Capture the cell that displays the provided text and extract its [X, Y] central coordinate. 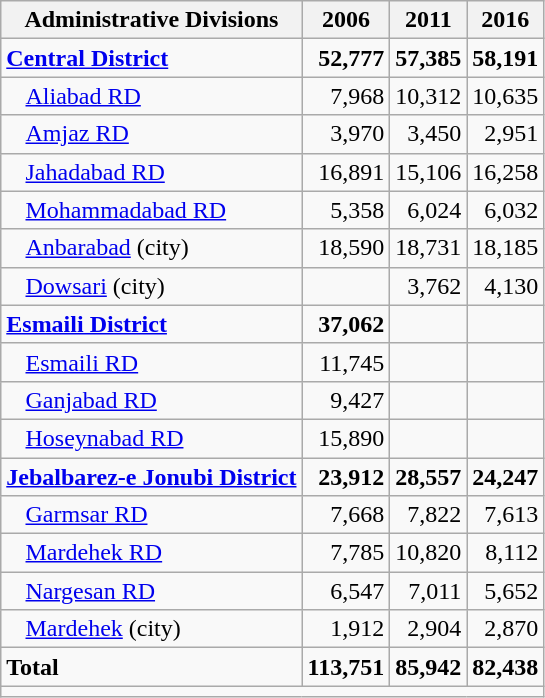
Administrative Divisions [152, 20]
10,312 [428, 96]
2011 [428, 20]
Amjaz RD [152, 134]
Jahadabad RD [152, 172]
23,912 [346, 477]
10,820 [428, 553]
7,668 [346, 515]
7,785 [346, 553]
3,762 [428, 286]
Total [152, 667]
10,635 [506, 96]
Esmaili RD [152, 362]
2,951 [506, 134]
Esmaili District [152, 324]
11,745 [346, 362]
Garmsar RD [152, 515]
7,822 [428, 515]
3,450 [428, 134]
6,547 [346, 591]
Aliabad RD [152, 96]
Mohammadabad RD [152, 210]
Nargesan RD [152, 591]
Hoseynabad RD [152, 438]
7,011 [428, 591]
24,247 [506, 477]
3,970 [346, 134]
7,968 [346, 96]
15,890 [346, 438]
1,912 [346, 629]
18,590 [346, 248]
Ganjabad RD [152, 400]
2006 [346, 20]
Mardehek (city) [152, 629]
Mardehek RD [152, 553]
82,438 [506, 667]
Central District [152, 58]
Anbarabad (city) [152, 248]
2016 [506, 20]
6,024 [428, 210]
16,891 [346, 172]
16,258 [506, 172]
6,032 [506, 210]
9,427 [346, 400]
85,942 [428, 667]
7,613 [506, 515]
57,385 [428, 58]
15,106 [428, 172]
5,652 [506, 591]
Dowsari (city) [152, 286]
Jebalbarez-e Jonubi District [152, 477]
8,112 [506, 553]
2,904 [428, 629]
4,130 [506, 286]
113,751 [346, 667]
37,062 [346, 324]
2,870 [506, 629]
5,358 [346, 210]
58,191 [506, 58]
52,777 [346, 58]
28,557 [428, 477]
18,185 [506, 248]
18,731 [428, 248]
